Provide the (x, y) coordinate of the cell's center where the given text is located.  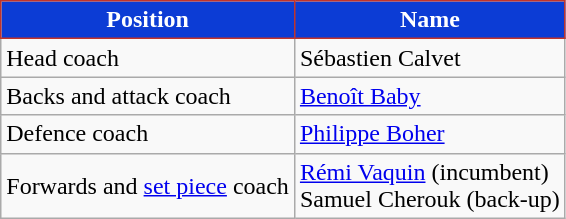
Name (430, 20)
Defence coach (148, 134)
Benoît Baby (430, 96)
Backs and attack coach (148, 96)
Head coach (148, 58)
Rémi Vaquin (incumbent) Samuel Cherouk (back-up) (430, 186)
Forwards and set piece coach (148, 186)
Position (148, 20)
Philippe Boher (430, 134)
Sébastien Calvet (430, 58)
